Output the (x, y) coordinate of the center of the cell containing the given text.  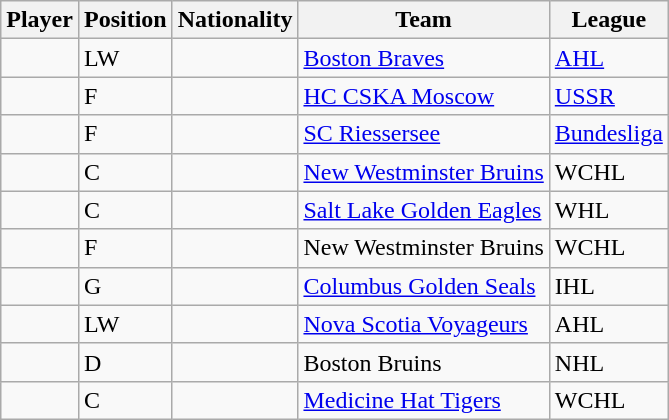
USSR (608, 96)
League (608, 20)
Team (424, 20)
Position (125, 20)
IHL (608, 286)
Nova Scotia Voyageurs (424, 324)
NHL (608, 362)
Columbus Golden Seals (424, 286)
Medicine Hat Tigers (424, 400)
Player (40, 20)
Nationality (235, 20)
Salt Lake Golden Eagles (424, 210)
G (125, 286)
WHL (608, 210)
Boston Bruins (424, 362)
Bundesliga (608, 134)
Boston Braves (424, 58)
HC CSKA Moscow (424, 96)
D (125, 362)
SC Riessersee (424, 134)
